Find where the given text appears and provide that cell's center as [X, Y] coordinate. 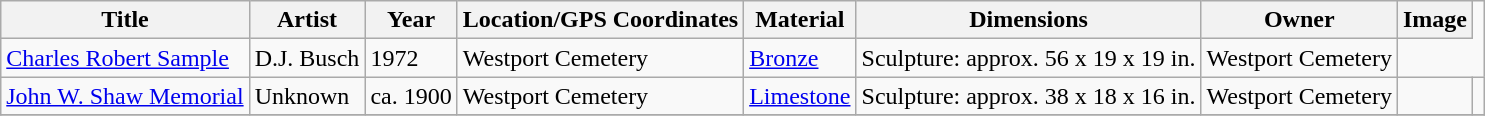
ca. 1900 [411, 96]
1972 [411, 58]
Sculpture: approx. 56 x 19 x 19 in. [1028, 58]
Image [1434, 20]
D.J. Busch [307, 58]
Location/GPS Coordinates [600, 20]
Year [411, 20]
Owner [1299, 20]
Limestone [800, 96]
Dimensions [1028, 20]
Bronze [800, 58]
John W. Shaw Memorial [125, 96]
Artist [307, 20]
Charles Robert Sample [125, 58]
Material [800, 20]
Unknown [307, 96]
Title [125, 20]
Sculpture: approx. 38 x 18 x 16 in. [1028, 96]
